Return (X, Y) of the center of cell containing provided text 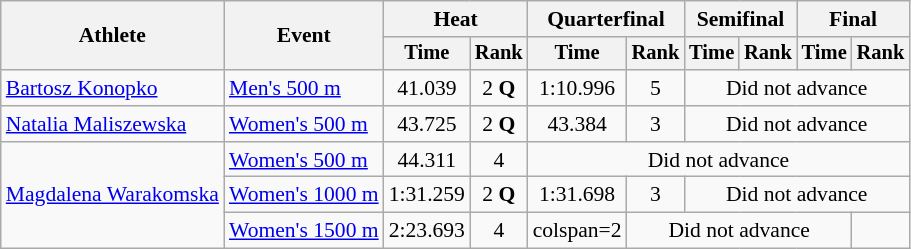
1:31.698 (578, 195)
Semifinal (740, 19)
colspan=2 (578, 231)
Bartosz Konopko (112, 88)
44.311 (427, 160)
2:23.693 (427, 231)
Magdalena Warakomska (112, 196)
Event (304, 36)
43.725 (427, 124)
Quarterfinal (606, 19)
Women's 1500 m (304, 231)
1:10.996 (578, 88)
41.039 (427, 88)
Men's 500 m (304, 88)
1:31.259 (427, 195)
Women's 1000 m (304, 195)
Athlete (112, 36)
Heat (456, 19)
Natalia Maliszewska (112, 124)
Final (853, 19)
5 (656, 88)
43.384 (578, 124)
